Locate the cell with the specified text and output its (x, y) center coordinate. 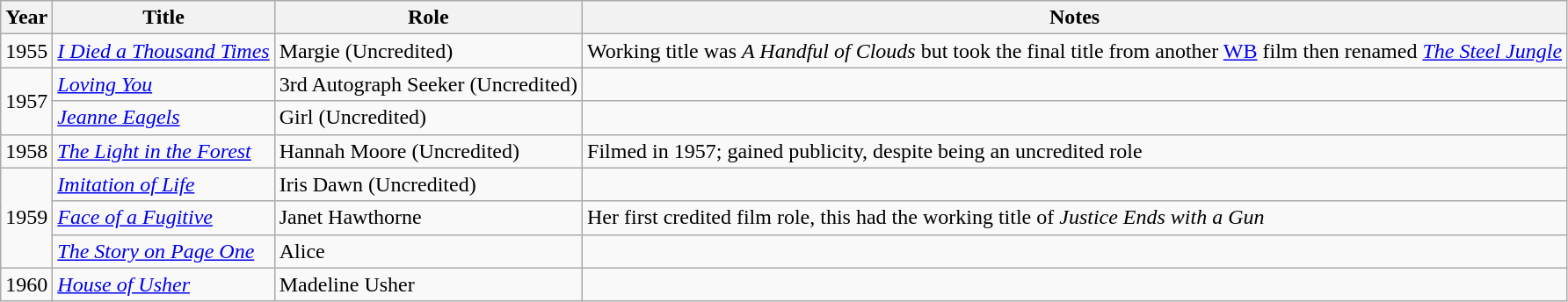
Notes (1075, 18)
I Died a Thousand Times (163, 51)
1960 (26, 284)
Filmed in 1957; gained publicity, despite being an uncredited role (1075, 151)
Margie (Uncredited) (428, 51)
House of Usher (163, 284)
1959 (26, 218)
Alice (428, 251)
Iris Dawn (Uncredited) (428, 184)
Imitation of Life (163, 184)
The Story on Page One (163, 251)
1957 (26, 101)
Year (26, 18)
Girl (Uncredited) (428, 118)
Working title was A Handful of Clouds but took the final title from another WB film then renamed The Steel Jungle (1075, 51)
Role (428, 18)
Loving You (163, 84)
Jeanne Eagels (163, 118)
Hannah Moore (Uncredited) (428, 151)
Janet Hawthorne (428, 218)
Title (163, 18)
3rd Autograph Seeker (Uncredited) (428, 84)
Madeline Usher (428, 284)
Her first credited film role, this had the working title of Justice Ends with a Gun (1075, 218)
Face of a Fugitive (163, 218)
1955 (26, 51)
The Light in the Forest (163, 151)
1958 (26, 151)
